Return [X, Y] of the center of cell containing provided text 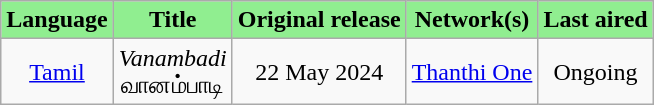
22 May 2024 [319, 72]
Ongoing [596, 72]
Original release [319, 20]
Thanthi One [472, 72]
Title [172, 20]
Language [57, 20]
Vanambadi வானம்பாடி [172, 72]
Tamil [57, 72]
Network(s) [472, 20]
Last aired [596, 20]
